For the text-containing cell, return its midpoint in (X, Y) coordinate format. 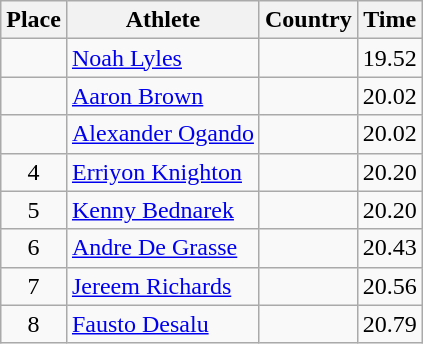
19.52 (390, 58)
Alexander Ogando (162, 134)
Erriyon Knighton (162, 172)
20.79 (390, 324)
Jereem Richards (162, 286)
20.56 (390, 286)
Aaron Brown (162, 96)
Country (308, 20)
4 (34, 172)
Fausto Desalu (162, 324)
7 (34, 286)
8 (34, 324)
Place (34, 20)
Time (390, 20)
5 (34, 210)
20.43 (390, 248)
6 (34, 248)
Noah Lyles (162, 58)
Andre De Grasse (162, 248)
Athlete (162, 20)
Kenny Bednarek (162, 210)
